Search for the cell housing the specified text and yield its (x, y) center coordinate. 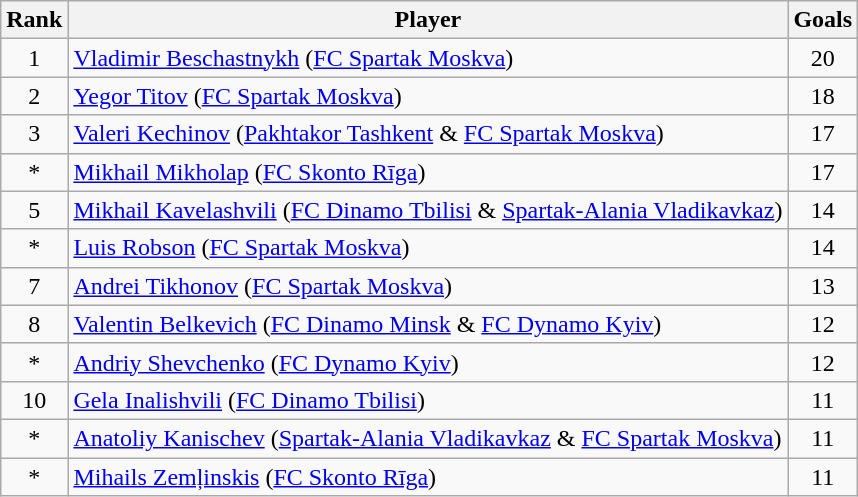
10 (34, 400)
Mikhail Mikholap (FC Skonto Rīga) (428, 172)
Gela Inalishvili (FC Dinamo Tbilisi) (428, 400)
18 (823, 96)
Yegor Titov (FC Spartak Moskva) (428, 96)
Andrei Tikhonov (FC Spartak Moskva) (428, 286)
Rank (34, 20)
3 (34, 134)
Andriy Shevchenko (FC Dynamo Kyiv) (428, 362)
Mikhail Kavelashvili (FC Dinamo Tbilisi & Spartak-Alania Vladikavkaz) (428, 210)
1 (34, 58)
20 (823, 58)
Goals (823, 20)
Vladimir Beschastnykh (FC Spartak Moskva) (428, 58)
Valeri Kechinov (Pakhtakor Tashkent & FC Spartak Moskva) (428, 134)
7 (34, 286)
5 (34, 210)
Mihails Zemļinskis (FC Skonto Rīga) (428, 477)
Luis Robson (FC Spartak Moskva) (428, 248)
13 (823, 286)
Anatoliy Kanischev (Spartak-Alania Vladikavkaz & FC Spartak Moskva) (428, 438)
Player (428, 20)
8 (34, 324)
Valentin Belkevich (FC Dinamo Minsk & FC Dynamo Kyiv) (428, 324)
2 (34, 96)
